Output the (x, y) coordinate of the center of the cell containing the given text.  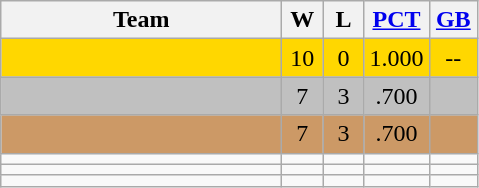
PCT (396, 20)
Team (142, 20)
10 (302, 58)
0 (344, 58)
1.000 (396, 58)
W (302, 20)
L (344, 20)
-- (454, 58)
GB (454, 20)
